Return [X, Y] of the center of cell containing provided text 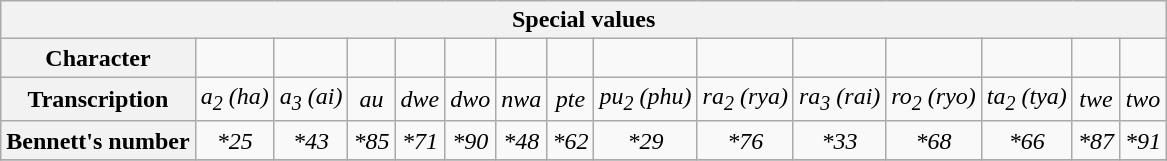
dwe [420, 99]
*90 [470, 140]
*25 [234, 140]
ra2 (rya) [745, 99]
*33 [839, 140]
a3 (ai) [311, 99]
*85 [372, 140]
*29 [646, 140]
*87 [1096, 140]
pte [570, 99]
Special values [584, 20]
dwo [470, 99]
*68 [934, 140]
*66 [1026, 140]
ta2 (tya) [1026, 99]
*48 [522, 140]
*76 [745, 140]
pu2 (phu) [646, 99]
Character [98, 58]
ro2 (ryo) [934, 99]
ra3 (rai) [839, 99]
Transcription [98, 99]
au [372, 99]
two [1142, 99]
a2 (ha) [234, 99]
*71 [420, 140]
*62 [570, 140]
*91 [1142, 140]
*43 [311, 140]
nwa [522, 99]
Bennett's number [98, 140]
twe [1096, 99]
